Return [X, Y] of the center of cell containing provided text 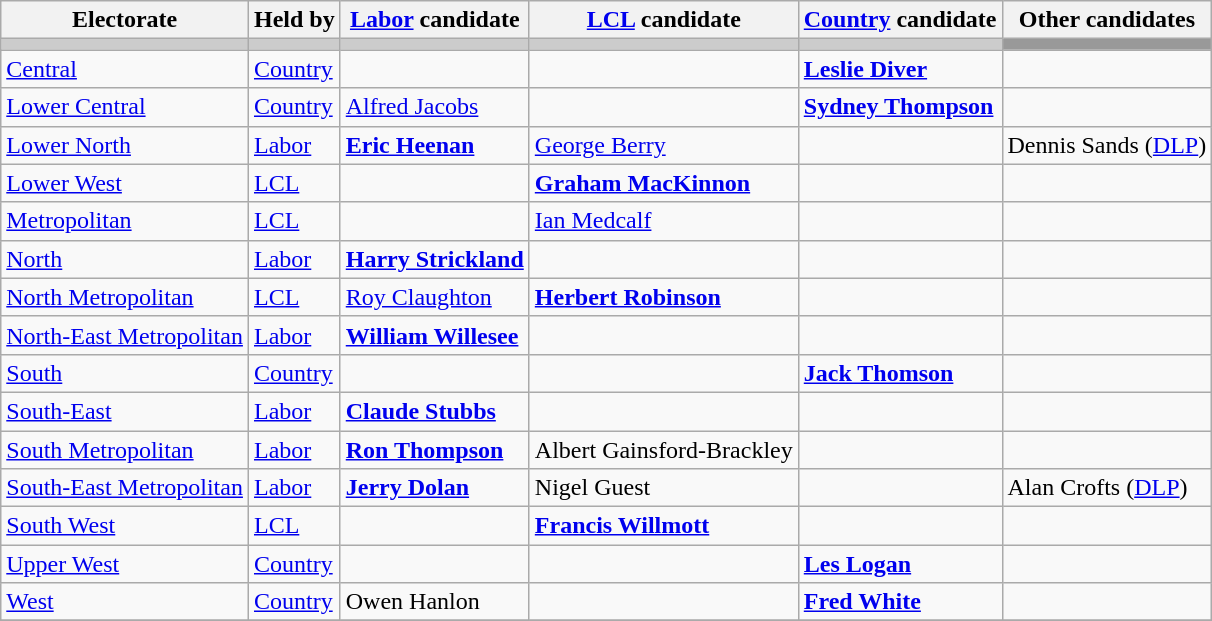
West [125, 602]
Leslie Diver [900, 69]
Held by [294, 20]
Ian Medcalf [664, 221]
North-East Metropolitan [125, 335]
Nigel Guest [664, 488]
LCL candidate [664, 20]
Graham MacKinnon [664, 183]
Lower Central [125, 107]
Alan Crofts (DLP) [1107, 488]
Lower North [125, 145]
Lower West [125, 183]
Sydney Thompson [900, 107]
Jerry Dolan [434, 488]
Albert Gainsford-Brackley [664, 449]
Jack Thomson [900, 373]
Herbert Robinson [664, 297]
South Metropolitan [125, 449]
William Willesee [434, 335]
George Berry [664, 145]
Owen Hanlon [434, 602]
South West [125, 526]
South-East Metropolitan [125, 488]
Francis Willmott [664, 526]
Eric Heenan [434, 145]
Ron Thompson [434, 449]
North Metropolitan [125, 297]
Claude Stubbs [434, 411]
Les Logan [900, 564]
Fred White [900, 602]
Central [125, 69]
Labor candidate [434, 20]
Dennis Sands (DLP) [1107, 145]
North [125, 259]
Alfred Jacobs [434, 107]
Upper West [125, 564]
Other candidates [1107, 20]
Country candidate [900, 20]
Electorate [125, 20]
South-East [125, 411]
Metropolitan [125, 221]
Harry Strickland [434, 259]
South [125, 373]
Roy Claughton [434, 297]
